Pinpoint the cell where the given text exists, returning its [X, Y] midpoint coordinate. 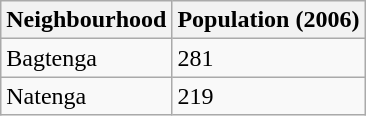
219 [268, 96]
Bagtenga [86, 58]
Neighbourhood [86, 20]
Population (2006) [268, 20]
Natenga [86, 96]
281 [268, 58]
